Output the (x, y) coordinate of the center of the cell containing the given text.  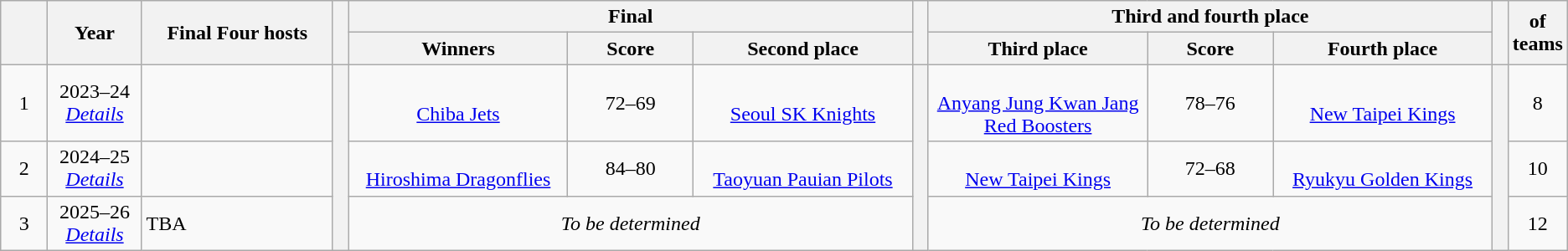
TBA (237, 223)
2024–25Details (95, 169)
Hiroshima Dragonflies (458, 169)
Final Four hosts (237, 33)
Third and fourth place (1210, 17)
3 (24, 223)
2 (24, 169)
Winners (458, 49)
Seoul SK Knights (803, 103)
Second place (803, 49)
72–69 (631, 103)
12 (1538, 223)
Taoyuan Pauian Pilots (803, 169)
of teams (1538, 33)
Fourth place (1383, 49)
84–80 (631, 169)
1 (24, 103)
10 (1538, 169)
2023–24Details (95, 103)
8 (1538, 103)
Chiba Jets (458, 103)
Ryukyu Golden Kings (1383, 169)
Final (630, 17)
2025–26Details (95, 223)
Year (95, 33)
Third place (1038, 49)
Anyang Jung Kwan Jang Red Boosters (1038, 103)
72–68 (1210, 169)
78–76 (1210, 103)
